Extract the [x, y] coordinate from the center of the cell holding the provided text.  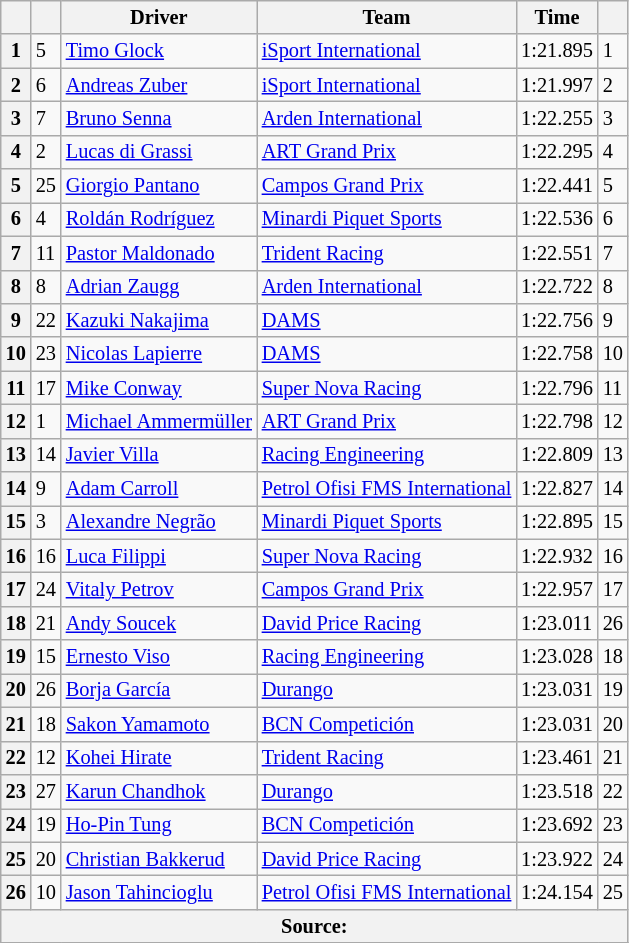
1:23.461 [557, 758]
Source: [314, 926]
1:23.922 [557, 859]
1:22.798 [557, 421]
Andy Soucek [159, 623]
1:22.295 [557, 152]
Kazuki Nakajima [159, 320]
1:22.756 [557, 320]
1:22.441 [557, 186]
1:23.518 [557, 791]
1:22.796 [557, 388]
Team [386, 17]
Karun Chandhok [159, 791]
Pastor Maldonado [159, 253]
1:22.722 [557, 287]
Driver [159, 17]
1:22.957 [557, 589]
1:22.551 [557, 253]
Christian Bakkerud [159, 859]
1:23.028 [557, 657]
1:21.895 [557, 51]
1:24.154 [557, 892]
Jason Tahincioglu [159, 892]
Adam Carroll [159, 489]
1:22.536 [557, 219]
Roldán Rodríguez [159, 219]
Andreas Zuber [159, 85]
Javier Villa [159, 455]
Lucas di Grassi [159, 152]
1:21.997 [557, 85]
Borja García [159, 690]
Kohei Hirate [159, 758]
Timo Glock [159, 51]
Vitaly Petrov [159, 589]
1:23.692 [557, 825]
Ernesto Viso [159, 657]
Mike Conway [159, 388]
Nicolas Lapierre [159, 354]
Michael Ammermüller [159, 421]
27 [46, 791]
Adrian Zaugg [159, 287]
1:23.011 [557, 623]
1:22.827 [557, 489]
1:22.895 [557, 522]
Ho-Pin Tung [159, 825]
Luca Filippi [159, 556]
1:22.255 [557, 118]
1:22.932 [557, 556]
Sakon Yamamoto [159, 724]
1:22.758 [557, 354]
Time [557, 17]
Giorgio Pantano [159, 186]
Bruno Senna [159, 118]
Alexandre Negrão [159, 522]
1:22.809 [557, 455]
